Search for the cell housing the specified text and yield its [X, Y] center coordinate. 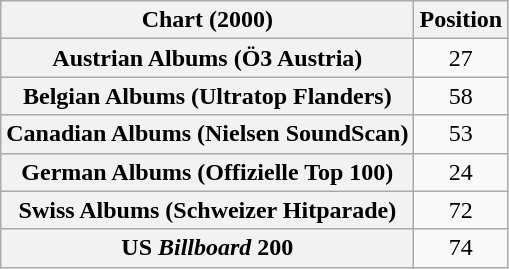
58 [461, 96]
Chart (2000) [208, 20]
Canadian Albums (Nielsen SoundScan) [208, 134]
Swiss Albums (Schweizer Hitparade) [208, 210]
US Billboard 200 [208, 248]
53 [461, 134]
German Albums (Offizielle Top 100) [208, 172]
72 [461, 210]
27 [461, 58]
74 [461, 248]
24 [461, 172]
Belgian Albums (Ultratop Flanders) [208, 96]
Austrian Albums (Ö3 Austria) [208, 58]
Position [461, 20]
